Return (X, Y) of the center of cell containing provided text 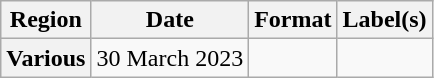
30 March 2023 (170, 58)
Format (293, 20)
Label(s) (384, 20)
Date (170, 20)
Various (46, 58)
Region (46, 20)
